For the text-containing cell, return its midpoint in [x, y] coordinate format. 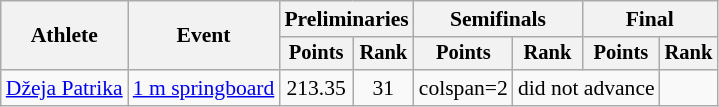
Final [650, 19]
Event [204, 36]
31 [384, 88]
1 m springboard [204, 88]
Džeja Patrika [64, 88]
Preliminaries [346, 19]
Athlete [64, 36]
Semifinals [498, 19]
did not advance [586, 88]
213.35 [316, 88]
colspan=2 [464, 88]
